Detect which cell encompasses the target text, then output its (x, y) center coordinate. 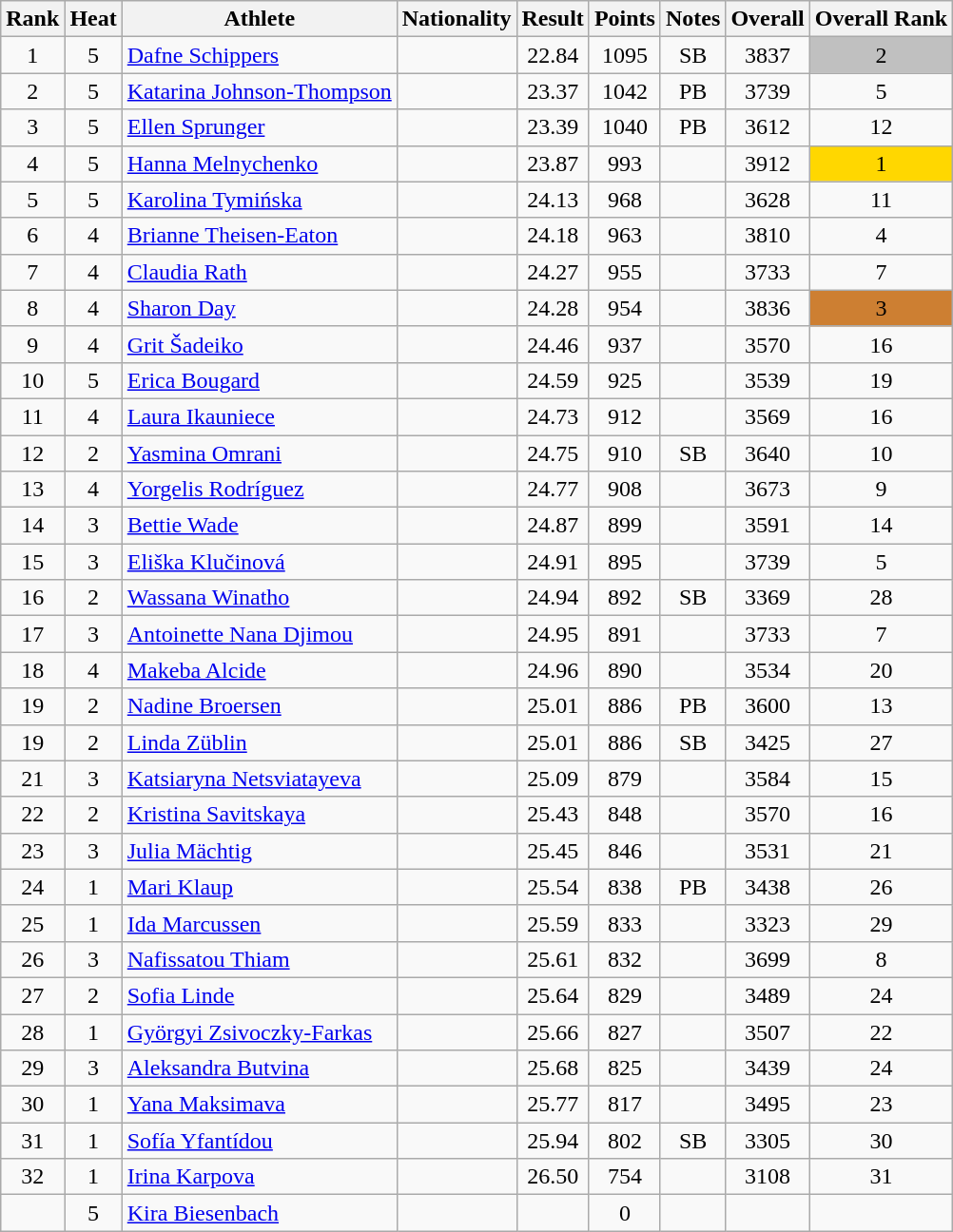
879 (624, 779)
910 (624, 453)
3323 (768, 923)
3600 (768, 706)
3438 (768, 887)
24.18 (553, 236)
Yana Maksimava (259, 1105)
3425 (768, 742)
25.64 (553, 995)
17 (32, 634)
3699 (768, 959)
23.87 (553, 164)
3640 (768, 453)
891 (624, 634)
Mari Klaup (259, 887)
23.39 (553, 127)
890 (624, 670)
3439 (768, 1068)
Yasmina Omrani (259, 453)
3837 (768, 55)
3836 (768, 308)
25.94 (553, 1141)
Julia Mächtig (259, 851)
Györgyi Zsivoczky-Farkas (259, 1031)
968 (624, 200)
6 (32, 236)
Overall Rank (881, 19)
24.77 (553, 490)
3539 (768, 380)
Katarina Johnson-Thompson (259, 91)
3591 (768, 526)
Nationality (457, 19)
23.37 (553, 91)
3612 (768, 127)
3912 (768, 164)
3507 (768, 1031)
Wassana Winatho (259, 598)
Athlete (259, 19)
Notes (692, 19)
954 (624, 308)
1095 (624, 55)
25.09 (553, 779)
3584 (768, 779)
24.87 (553, 526)
20 (881, 670)
24.96 (553, 670)
1040 (624, 127)
22.84 (553, 55)
24.94 (553, 598)
993 (624, 164)
Sofía Yfantídou (259, 1141)
3628 (768, 200)
Nadine Broersen (259, 706)
3495 (768, 1105)
Katsiaryna Netsviatayeva (259, 779)
Antoinette Nana Djimou (259, 634)
Karolina Tymińska (259, 200)
24.13 (553, 200)
Grit Šadeiko (259, 344)
Claudia Rath (259, 272)
802 (624, 1141)
25.59 (553, 923)
Heat (93, 19)
Irina Karpova (259, 1177)
25.54 (553, 887)
895 (624, 562)
3531 (768, 851)
Makeba Alcide (259, 670)
25.68 (553, 1068)
Linda Züblin (259, 742)
846 (624, 851)
3569 (768, 416)
24.28 (553, 308)
24.91 (553, 562)
25.61 (553, 959)
827 (624, 1031)
Bettie Wade (259, 526)
24.75 (553, 453)
25.43 (553, 815)
838 (624, 887)
963 (624, 236)
3369 (768, 598)
24.59 (553, 380)
Kira Biesenbach (259, 1213)
32 (32, 1177)
25.77 (553, 1105)
Kristina Savitskaya (259, 815)
955 (624, 272)
833 (624, 923)
Rank (32, 19)
Laura Ikauniece (259, 416)
754 (624, 1177)
25.66 (553, 1031)
Brianne Theisen-Eaton (259, 236)
3534 (768, 670)
25 (32, 923)
24.73 (553, 416)
Sofia Linde (259, 995)
912 (624, 416)
937 (624, 344)
3810 (768, 236)
892 (624, 598)
Erica Bougard (259, 380)
Yorgelis Rodríguez (259, 490)
3673 (768, 490)
3489 (768, 995)
24.46 (553, 344)
1042 (624, 91)
829 (624, 995)
18 (32, 670)
25.45 (553, 851)
Ida Marcussen (259, 923)
848 (624, 815)
Result (553, 19)
3108 (768, 1177)
Aleksandra Butvina (259, 1068)
Overall (768, 19)
Sharon Day (259, 308)
3305 (768, 1141)
24.27 (553, 272)
825 (624, 1068)
24.95 (553, 634)
832 (624, 959)
Points (624, 19)
Eliška Klučinová (259, 562)
925 (624, 380)
Nafissatou Thiam (259, 959)
908 (624, 490)
899 (624, 526)
Dafne Schippers (259, 55)
0 (624, 1213)
817 (624, 1105)
26.50 (553, 1177)
Ellen Sprunger (259, 127)
Hanna Melnychenko (259, 164)
